Scan for the cell matching the given text and deliver its (X, Y) coordinate at center. 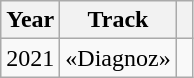
Year (30, 20)
2021 (30, 58)
Track (118, 20)
«Diagnoz» (118, 58)
